Locate the cell with the specified text and output its [x, y] center coordinate. 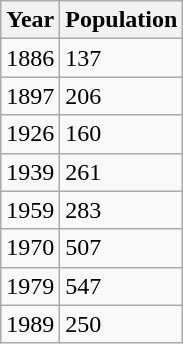
Year [30, 20]
261 [122, 172]
206 [122, 96]
160 [122, 134]
137 [122, 58]
1959 [30, 210]
1970 [30, 248]
250 [122, 324]
1926 [30, 134]
1886 [30, 58]
Population [122, 20]
1979 [30, 286]
507 [122, 248]
283 [122, 210]
1989 [30, 324]
1939 [30, 172]
547 [122, 286]
1897 [30, 96]
